Find where the given text appears and provide that cell's center as [X, Y] coordinate. 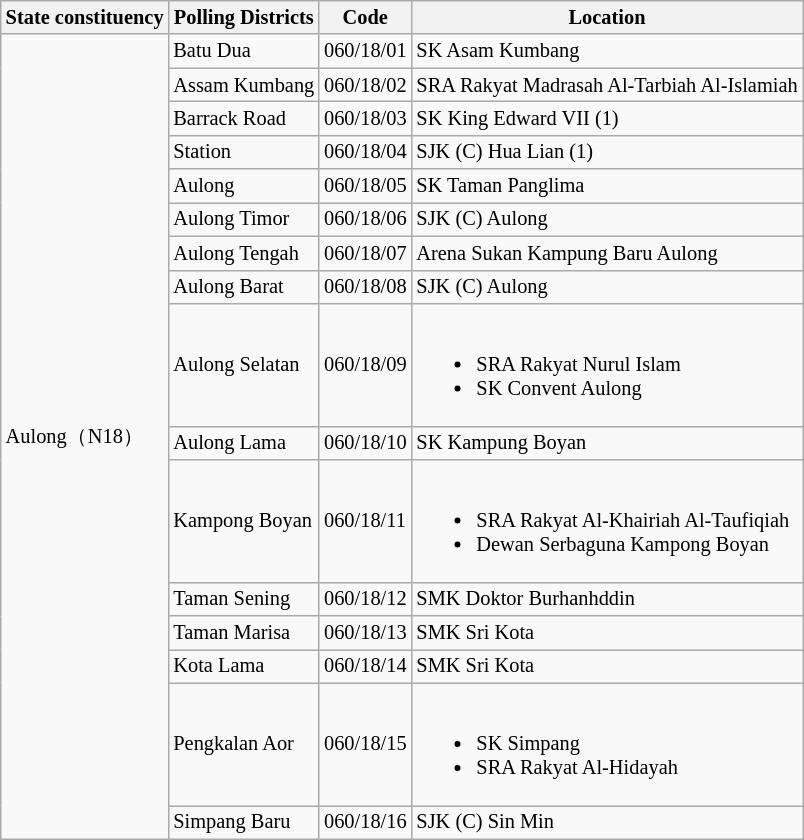
SK King Edward VII (1) [606, 118]
Location [606, 17]
060/18/01 [365, 51]
060/18/13 [365, 632]
Batu Dua [244, 51]
060/18/10 [365, 443]
State constituency [85, 17]
SK Kampung Boyan [606, 443]
060/18/16 [365, 822]
060/18/05 [365, 186]
SRA Rakyat Al-Khairiah Al-TaufiqiahDewan Serbaguna Kampong Boyan [606, 520]
SK SimpangSRA Rakyat Al-Hidayah [606, 744]
060/18/15 [365, 744]
Polling Districts [244, 17]
SK Asam Kumbang [606, 51]
SK Taman Panglima [606, 186]
Aulong（N18） [85, 436]
Arena Sukan Kampung Baru Aulong [606, 253]
060/18/04 [365, 152]
SMK Doktor Burhanhddin [606, 599]
Aulong Lama [244, 443]
060/18/08 [365, 287]
060/18/07 [365, 253]
Aulong [244, 186]
060/18/12 [365, 599]
Aulong Selatan [244, 364]
Code [365, 17]
060/18/14 [365, 666]
SRA Rakyat Madrasah Al-Tarbiah Al-Islamiah [606, 85]
Pengkalan Aor [244, 744]
SJK (C) Hua Lian (1) [606, 152]
060/18/03 [365, 118]
Barrack Road [244, 118]
Taman Sening [244, 599]
060/18/11 [365, 520]
060/18/09 [365, 364]
SRA Rakyat Nurul IslamSK Convent Aulong [606, 364]
Aulong Tengah [244, 253]
Station [244, 152]
SJK (C) Sin Min [606, 822]
Simpang Baru [244, 822]
Assam Kumbang [244, 85]
060/18/02 [365, 85]
Aulong Barat [244, 287]
Aulong Timor [244, 219]
060/18/06 [365, 219]
Kampong Boyan [244, 520]
Kota Lama [244, 666]
Taman Marisa [244, 632]
